Find where the given text appears and provide that cell's center as [x, y] coordinate. 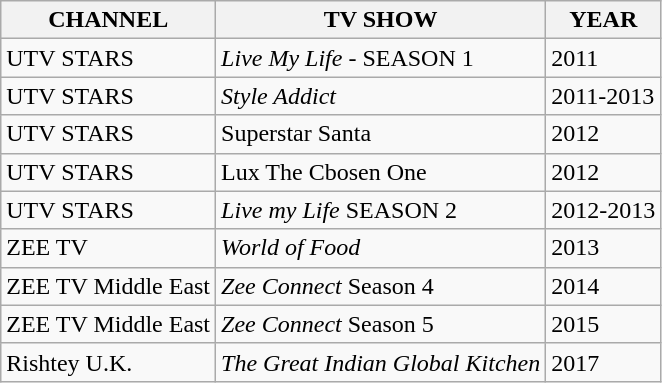
Rishtey U.K. [108, 362]
TV SHOW [381, 20]
Zee Connect Season 4 [381, 286]
YEAR [604, 20]
2017 [604, 362]
2012-2013 [604, 210]
Zee Connect Season 5 [381, 324]
Live my Life SEASON 2 [381, 210]
World of Food [381, 248]
2013 [604, 248]
CHANNEL [108, 20]
Style Addict [381, 96]
Superstar Santa [381, 134]
2011 [604, 58]
The Great Indian Global Kitchen [381, 362]
2014 [604, 286]
Live My Life - SEASON 1 [381, 58]
2011-2013 [604, 96]
ZEE TV [108, 248]
Lux The Cbosen One [381, 172]
2015 [604, 324]
